Pinpoint the cell where the given text exists, returning its (x, y) midpoint coordinate. 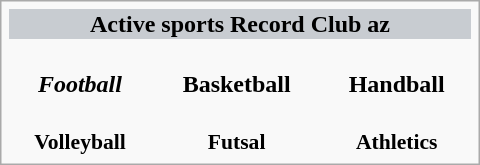
Handball (397, 70)
Football (80, 70)
Futsal (237, 129)
Active sports Record Club az (240, 24)
Basketball (237, 70)
Athletics (397, 129)
Volleyball (80, 129)
